Determine the (x, y) coordinate at the center of the cell enclosing the given text.  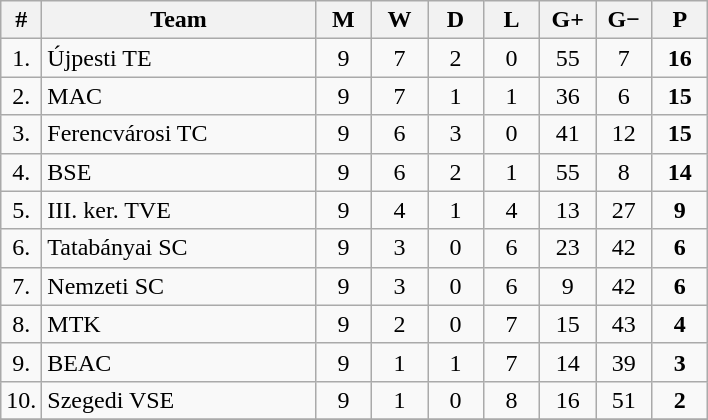
4. (22, 172)
27 (624, 210)
12 (624, 134)
6. (22, 248)
3. (22, 134)
1. (22, 58)
8. (22, 324)
M (343, 20)
41 (568, 134)
51 (624, 400)
MAC (179, 96)
10. (22, 400)
9. (22, 362)
36 (568, 96)
Nemzeti SC (179, 286)
39 (624, 362)
G− (624, 20)
MTK (179, 324)
13 (568, 210)
L (512, 20)
Ferencvárosi TC (179, 134)
BEAC (179, 362)
W (399, 20)
23 (568, 248)
BSE (179, 172)
III. ker. TVE (179, 210)
# (22, 20)
Team (179, 20)
G+ (568, 20)
Újpesti TE (179, 58)
D (456, 20)
2. (22, 96)
Szegedi VSE (179, 400)
P (680, 20)
Tatabányai SC (179, 248)
5. (22, 210)
43 (624, 324)
7. (22, 286)
